Search for the cell housing the specified text and yield its [X, Y] center coordinate. 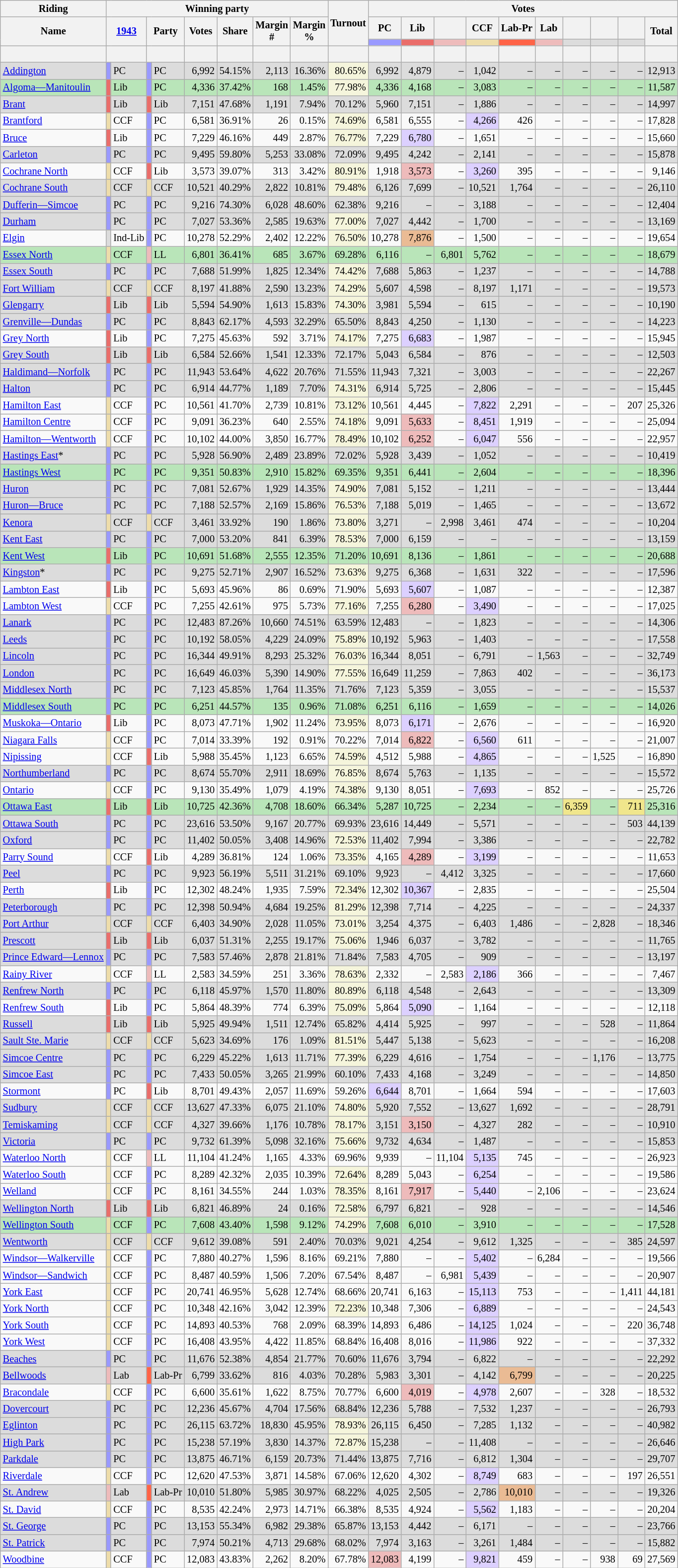
6,555 [417, 121]
12,404 [661, 205]
6,280 [417, 606]
2,489 [272, 455]
Halton [54, 389]
London [54, 673]
47.33% [235, 1108]
5,863 [417, 271]
1,164 [482, 1007]
Hamilton Centre [54, 422]
1,622 [272, 1392]
13,197 [661, 957]
1,411 [632, 1292]
61.39% [235, 1141]
1,596 [272, 1258]
1,042 [482, 71]
1,123 [272, 756]
19,573 [661, 288]
14.35% [309, 489]
5,920 [385, 1108]
3,386 [482, 840]
5,019 [417, 505]
33.92% [235, 522]
841 [272, 539]
Oxford [54, 840]
2.87% [309, 138]
5,562 [482, 1509]
12,387 [661, 589]
67.78% [348, 1560]
1,700 [482, 221]
25,726 [661, 790]
Wellington South [54, 1225]
3,249 [482, 1074]
4,375 [417, 924]
12.22% [309, 238]
71.08% [348, 706]
23,624 [661, 1191]
19,566 [661, 1258]
45.67% [235, 1409]
74.31% [348, 389]
2,973 [272, 1509]
Prescott [54, 940]
1,171 [517, 288]
Parkdale [54, 1459]
73.01% [348, 924]
1,132 [517, 1425]
7,863 [482, 673]
Port Arthur [54, 924]
77.98% [348, 87]
75.66% [348, 1141]
2,113 [272, 71]
Party [165, 31]
7,321 [417, 372]
79.48% [348, 188]
Welland [54, 1191]
2,262 [272, 1560]
25,316 [661, 807]
6,982 [272, 1526]
322 [517, 573]
395 [517, 171]
14,788 [661, 271]
1,541 [272, 355]
1.45% [309, 87]
77.55% [348, 673]
5,788 [417, 1409]
14,306 [661, 623]
76.85% [348, 773]
0.15% [309, 121]
50.94% [235, 907]
Wellington North [54, 1208]
2.55% [309, 422]
3,490 [482, 606]
Cochrane South [54, 188]
Huron [54, 489]
49.43% [235, 1091]
Waterloo North [54, 1158]
4,548 [417, 990]
22,267 [661, 372]
12.39% [309, 1309]
5,960 [385, 104]
12.35% [309, 556]
69.96% [348, 1158]
Carleton [54, 155]
71.84% [348, 957]
43.95% [235, 1342]
5,511 [272, 874]
4,708 [272, 807]
40.27% [235, 1258]
18,346 [661, 924]
6,126 [385, 188]
43.83% [235, 1560]
High Park [54, 1442]
23,766 [661, 1526]
78.53% [348, 539]
14,850 [661, 1074]
1,525 [604, 756]
6,359 [577, 807]
17,558 [661, 640]
5,439 [482, 1275]
York East [54, 1292]
Lambton East [54, 589]
7,552 [417, 1108]
1,825 [272, 271]
35.61% [235, 1392]
4,302 [417, 1476]
Simcoe Centre [54, 1058]
6,284 [549, 1258]
3.71% [309, 338]
5.73% [309, 606]
6,981 [450, 1275]
47.53% [235, 1476]
1,664 [482, 1091]
6,791 [482, 656]
0.16% [309, 1208]
9,146 [661, 171]
9.12% [309, 1225]
49.94% [235, 1024]
Rainy River [54, 974]
0.96% [309, 706]
6,441 [417, 472]
42.36% [235, 807]
51.68% [235, 556]
1.03% [309, 1191]
459 [517, 1560]
4,225 [482, 907]
80.89% [348, 990]
11.05% [309, 924]
81.51% [348, 1041]
20,688 [661, 556]
15,853 [661, 1141]
Turnout [348, 23]
615 [482, 305]
1,861 [482, 556]
2,234 [482, 807]
3,151 [385, 1125]
27,569 [661, 1560]
48.24% [235, 890]
2,835 [482, 890]
2,822 [272, 188]
10.78% [309, 1125]
3,254 [385, 924]
7.59% [309, 890]
Muskoka—Ontario [54, 723]
4,142 [482, 1375]
21,007 [661, 740]
745 [517, 1158]
168 [272, 87]
26,646 [661, 1442]
4,165 [385, 857]
12,503 [661, 355]
69.93% [348, 824]
7,285 [482, 1425]
2,106 [549, 1191]
Ontario [54, 790]
768 [272, 1325]
4,025 [385, 1492]
75.09% [348, 1007]
34.59% [235, 974]
6,010 [417, 1225]
1,079 [272, 790]
3.67% [309, 255]
29.38% [309, 1526]
25,504 [661, 890]
2,402 [272, 238]
4,199 [417, 1560]
Peterborough [54, 907]
1,304 [517, 1459]
6,683 [417, 338]
21.77% [309, 1359]
6,163 [417, 1292]
1,918 [385, 171]
1.86% [309, 522]
74.51% [309, 623]
St. Andrew [54, 1492]
8,451 [482, 422]
Lincoln [54, 656]
36.23% [235, 422]
124 [272, 857]
Ottawa South [54, 824]
77.16% [348, 606]
426 [517, 121]
711 [632, 807]
4,713 [272, 1543]
3,794 [417, 1359]
18,396 [661, 472]
Dovercourt [54, 1409]
33.62% [235, 1375]
876 [482, 355]
41.70% [235, 405]
2,739 [272, 405]
44.57% [235, 706]
43.40% [235, 1225]
74.69% [348, 121]
52.71% [235, 573]
7,693 [482, 790]
1,486 [517, 924]
4,414 [385, 1024]
Niagara Falls [54, 740]
Renfrew North [54, 990]
24,543 [661, 1309]
3,199 [482, 857]
Riverdale [54, 1476]
Dufferin—Simcoe [54, 205]
20.76% [309, 372]
16,208 [661, 1041]
11,259 [417, 673]
Durham [54, 221]
34.90% [235, 924]
2.40% [309, 1241]
3,301 [417, 1375]
Margin# [272, 31]
3,981 [385, 305]
York South [54, 1325]
70.22% [348, 740]
19,586 [661, 1175]
42.16% [235, 1309]
Prince Edward—Lennox [54, 957]
78.35% [348, 1191]
74.17% [348, 338]
1,052 [482, 455]
5,098 [272, 1141]
Grey South [54, 355]
1,631 [482, 573]
1,484 [517, 1543]
5,138 [417, 1041]
72.17% [348, 355]
Kenora [54, 522]
640 [272, 422]
14,449 [417, 824]
474 [517, 522]
Bruce [54, 138]
73.95% [348, 723]
1,692 [517, 1108]
53.64% [235, 372]
251 [272, 974]
2,291 [517, 405]
Kent East [54, 539]
17,603 [661, 1091]
68.22% [348, 1492]
Simcoe East [54, 1074]
19,654 [661, 238]
197 [632, 1476]
1,403 [482, 640]
24,597 [661, 1241]
5,135 [482, 1158]
76.50% [348, 238]
5,628 [272, 1292]
3,003 [482, 372]
86 [272, 589]
66.38% [348, 1509]
7,699 [417, 188]
6,075 [272, 1108]
20,907 [661, 1275]
45.97% [235, 990]
11.85% [309, 1342]
1,191 [272, 104]
71.44% [348, 1459]
12,913 [661, 71]
46.89% [235, 1208]
2,806 [482, 389]
1.06% [309, 857]
48.39% [235, 1007]
3,439 [417, 455]
20.73% [309, 1459]
2,590 [272, 288]
14,026 [661, 706]
72.58% [348, 1208]
3,850 [272, 439]
6,450 [417, 1425]
4,854 [272, 1359]
15,445 [661, 389]
72.53% [348, 840]
19,326 [661, 1492]
58.05% [235, 640]
2,255 [272, 940]
65.87% [348, 1526]
592 [272, 338]
Kingston* [54, 573]
36,173 [661, 673]
24 [272, 1208]
10,910 [661, 1125]
1.09% [309, 1041]
6,368 [417, 573]
5,985 [272, 1492]
52.66% [235, 355]
Kent West [54, 556]
41.88% [235, 288]
5,359 [417, 690]
York North [54, 1309]
2,028 [272, 924]
Parry Sound [54, 857]
Nipissing [54, 756]
30.97% [309, 1492]
10,367 [417, 890]
78.63% [348, 974]
10.39% [309, 1175]
Hamilton—Wentworth [54, 439]
2,643 [482, 990]
Fort William [54, 288]
48.60% [309, 205]
45.22% [235, 1058]
5,440 [482, 1191]
3,782 [482, 940]
1,823 [482, 623]
3,260 [482, 171]
Stormont [54, 1091]
37,332 [661, 1342]
13,159 [661, 539]
528 [604, 1024]
12.33% [309, 355]
25,326 [661, 405]
26,551 [661, 1476]
17.56% [309, 1409]
73.80% [348, 522]
15.86% [309, 505]
5,763 [417, 773]
78.93% [348, 1425]
9,021 [385, 1241]
14.96% [309, 840]
36.41% [235, 255]
2,910 [272, 472]
2,786 [482, 1492]
Lambton West [54, 606]
594 [517, 1091]
1,183 [517, 1509]
3,042 [272, 1309]
78.17% [348, 1125]
2.09% [309, 1325]
3.42% [309, 171]
29,707 [661, 1459]
20,204 [661, 1509]
6,486 [417, 1325]
4,422 [272, 1342]
1,598 [272, 1225]
0.69% [309, 589]
5,090 [417, 1007]
1,902 [272, 723]
74.90% [348, 489]
15.82% [309, 472]
1,754 [482, 1058]
503 [632, 824]
6,252 [417, 439]
74.18% [348, 422]
24,337 [661, 907]
65.50% [348, 322]
42.61% [235, 606]
36.81% [235, 857]
13,169 [661, 221]
4,254 [417, 1241]
26 [272, 121]
54.90% [235, 305]
34.69% [235, 1041]
Margin% [309, 31]
2,169 [272, 505]
73.63% [348, 573]
14,546 [661, 1208]
63.72% [235, 1425]
2,907 [272, 573]
11,986 [482, 1342]
1,130 [482, 322]
176 [272, 1041]
77.39% [348, 1058]
3,910 [482, 1225]
Victoria [54, 1141]
80.65% [348, 71]
St. David [54, 1509]
Leeds [54, 640]
Haldimand—Norfolk [54, 372]
Algoma—Manitoulin [54, 87]
56.90% [235, 455]
5,983 [385, 1375]
Brant [54, 104]
10,660 [272, 623]
57.19% [235, 1442]
55.70% [235, 773]
32.16% [309, 1141]
4,229 [272, 640]
26,110 [661, 188]
2,607 [517, 1392]
11.71% [309, 1058]
4,978 [482, 1392]
1,165 [272, 1158]
685 [272, 255]
909 [482, 957]
Middlesex North [54, 690]
81.29% [348, 907]
3,871 [272, 1476]
44,181 [661, 1292]
2,555 [272, 556]
11,653 [661, 857]
62.38% [348, 205]
4,445 [417, 405]
40,982 [661, 1425]
852 [549, 790]
68.66% [348, 1292]
74.38% [348, 790]
22,782 [661, 840]
39.07% [235, 171]
1,659 [482, 706]
34.55% [235, 1191]
4,634 [417, 1141]
Sault Ste. Marie [54, 1041]
4,879 [417, 71]
45.96% [235, 589]
75.06% [348, 940]
32.29% [309, 322]
4,616 [417, 1058]
938 [604, 1560]
29.68% [309, 1543]
17,596 [661, 573]
3,271 [385, 522]
39.66% [235, 1125]
4,242 [417, 155]
4,865 [482, 756]
36.91% [235, 121]
Russell [54, 1024]
Glengarry [54, 305]
2,057 [272, 1091]
1,135 [482, 773]
Beaches [54, 1359]
3,265 [272, 1074]
Bellwoods [54, 1375]
7.70% [309, 389]
6.65% [309, 756]
683 [517, 1476]
4,266 [482, 121]
Hastings East* [54, 455]
11.69% [309, 1091]
244 [272, 1191]
4,412 [450, 874]
8,293 [272, 656]
7,714 [417, 907]
11,765 [661, 940]
31.21% [309, 874]
Windsor—Walkerville [54, 1258]
Huron—Bruce [54, 505]
14,997 [661, 104]
22,957 [661, 439]
3,325 [482, 874]
Brantford [54, 121]
11,587 [661, 87]
46.16% [235, 138]
71.55% [348, 372]
5,633 [417, 422]
8.20% [309, 1560]
Winning party [218, 8]
1,465 [482, 505]
2,878 [272, 957]
21.99% [309, 1074]
Riding [54, 8]
Renfrew South [54, 1007]
62.17% [235, 322]
40.29% [235, 188]
9,821 [482, 1560]
13,775 [661, 1058]
207 [632, 405]
13.23% [309, 288]
4,924 [417, 1509]
52.57% [235, 505]
313 [272, 171]
4,705 [417, 957]
2,676 [482, 723]
10,190 [661, 305]
68.39% [348, 1325]
20,225 [661, 1375]
8,136 [417, 556]
19.63% [309, 221]
2,585 [272, 221]
57.46% [235, 957]
2,332 [385, 974]
2,035 [272, 1175]
1,325 [517, 1241]
78.49% [348, 439]
10,419 [661, 455]
14,223 [661, 322]
76.77% [348, 138]
366 [517, 974]
4.33% [309, 1158]
816 [272, 1375]
1,987 [482, 338]
611 [517, 740]
192 [272, 740]
59.80% [235, 155]
9,939 [385, 1158]
8.16% [309, 1258]
Sudbury [54, 1108]
402 [517, 673]
74.59% [348, 756]
87.26% [235, 623]
71.76% [348, 690]
4,512 [385, 756]
753 [517, 1292]
14.71% [309, 1509]
14.58% [309, 1476]
28,791 [661, 1108]
4,704 [272, 1409]
37.42% [235, 87]
190 [272, 522]
5,287 [385, 807]
928 [482, 1208]
3,188 [482, 205]
12.34% [309, 271]
26,923 [661, 1158]
556 [517, 439]
45.63% [235, 338]
Addington [54, 71]
1,570 [272, 990]
5,725 [417, 389]
2,505 [417, 1492]
16,920 [661, 723]
18.69% [309, 773]
35.49% [235, 790]
18,830 [272, 1425]
York West [54, 1342]
70.60% [348, 1359]
1,886 [482, 104]
1,563 [549, 656]
1,651 [482, 138]
36,748 [661, 1325]
72.02% [348, 455]
6,780 [417, 138]
67.54% [348, 1275]
6,797 [385, 1208]
71.20% [348, 556]
3,150 [417, 1125]
14,125 [482, 1325]
3,163 [417, 1543]
5,253 [272, 155]
7,716 [417, 1459]
St. George [54, 1526]
20.77% [309, 824]
51.80% [235, 1492]
17,660 [661, 874]
69 [632, 1560]
Grey North [54, 338]
Hamilton East [54, 405]
44.77% [235, 389]
51.31% [235, 940]
53.36% [235, 221]
69.21% [348, 1258]
6,812 [482, 1459]
5,447 [385, 1041]
53.50% [235, 824]
591 [272, 1241]
Essex South [54, 271]
15,113 [482, 1292]
21.81% [309, 957]
41.24% [235, 1158]
56.19% [235, 874]
15,945 [661, 338]
1,506 [272, 1275]
68.02% [348, 1543]
3,055 [482, 690]
10,204 [661, 522]
24.09% [309, 640]
14.90% [309, 673]
80.91% [348, 171]
42.24% [235, 1509]
72.64% [348, 1175]
1,919 [517, 422]
11.80% [309, 990]
73.35% [348, 857]
7,306 [417, 1309]
16.52% [309, 573]
2,186 [482, 974]
70.77% [348, 1392]
Northumberland [54, 773]
Temiskaming [54, 1125]
17,025 [661, 606]
60.10% [348, 1074]
4,598 [417, 288]
15,660 [661, 138]
50.83% [235, 472]
75.89% [348, 640]
4.03% [309, 1375]
8,016 [417, 1342]
47.68% [235, 104]
33.39% [235, 740]
6,254 [482, 1175]
Eglinton [54, 1425]
25,094 [661, 422]
16,890 [661, 756]
Elgin [54, 238]
11,408 [482, 1442]
1943 [127, 31]
1,024 [517, 1325]
2,604 [482, 472]
44,139 [661, 824]
66.34% [348, 807]
13,444 [661, 489]
9,167 [272, 824]
1,935 [272, 890]
18,679 [661, 255]
18.60% [309, 807]
69.35% [348, 472]
7,994 [417, 840]
385 [632, 1241]
72.34% [348, 890]
220 [632, 1325]
70.28% [348, 1375]
47.71% [235, 723]
15,572 [661, 773]
76.03% [348, 656]
19.17% [309, 940]
8.75% [309, 1392]
76.53% [348, 505]
Middlesex South [54, 706]
16.77% [309, 439]
77.00% [348, 221]
15,882 [661, 1543]
Ottawa East [54, 807]
15,537 [661, 690]
Grenville—Dundas [54, 322]
52.67% [235, 489]
1,487 [482, 1141]
13,309 [661, 990]
0.91% [309, 740]
70.03% [348, 1241]
11.24% [309, 723]
35.45% [235, 756]
1,500 [482, 238]
45.85% [235, 690]
12,118 [661, 1007]
2,998 [450, 522]
997 [482, 1024]
26,793 [661, 1409]
46.95% [235, 1292]
Cochrane North [54, 171]
18,532 [661, 1392]
St. Patrick [54, 1543]
32,749 [661, 656]
51.99% [235, 271]
40.53% [235, 1325]
3.36% [309, 974]
4,622 [272, 372]
Lanark [54, 623]
67.06% [348, 1476]
17,828 [661, 121]
Peel [54, 874]
7,917 [417, 1191]
5,963 [417, 640]
50.21% [235, 1543]
1,087 [482, 589]
74.42% [348, 271]
11.35% [309, 690]
1,929 [272, 489]
19.25% [309, 907]
5,571 [482, 824]
Woodbine [54, 1560]
21.10% [309, 1108]
Total [661, 31]
6,028 [272, 205]
7.94% [309, 104]
1,189 [272, 389]
45.95% [309, 1425]
5,152 [417, 489]
65.82% [348, 1024]
7,532 [482, 1409]
16.36% [309, 71]
Bracondale [54, 1392]
Hastings West [54, 472]
7.20% [309, 1275]
5,402 [482, 1258]
Waterloo South [54, 1175]
3,830 [272, 1442]
7,876 [417, 238]
7,467 [661, 974]
23.89% [309, 455]
17,528 [661, 1225]
4,250 [417, 322]
14.37% [309, 1442]
Wentworth [54, 1241]
46.03% [235, 673]
72.87% [348, 1442]
3,083 [482, 87]
2,141 [482, 155]
5,390 [272, 673]
Share [235, 31]
5,762 [482, 255]
33.08% [309, 155]
4,019 [417, 1392]
282 [517, 1125]
70.12% [348, 104]
40.59% [235, 1275]
774 [272, 1007]
2,828 [604, 924]
69.10% [348, 874]
15.83% [309, 305]
4,593 [272, 322]
4,684 [272, 907]
Windsor—Sandwich [54, 1275]
52.29% [235, 238]
975 [272, 606]
72.23% [348, 1309]
6,889 [482, 1309]
52.38% [235, 1359]
25.32% [309, 656]
71.90% [348, 589]
4.19% [309, 790]
13,672 [661, 505]
2,911 [272, 773]
1,946 [385, 940]
74.80% [348, 1108]
15,878 [661, 155]
Essex North [54, 255]
6,560 [482, 740]
1,511 [272, 1024]
Perth [54, 890]
3,408 [272, 840]
63.59% [348, 623]
42.32% [235, 1175]
7,822 [482, 405]
22,292 [661, 1359]
11,864 [661, 1024]
46.71% [235, 1459]
69.28% [348, 255]
Name [54, 31]
6,047 [482, 439]
Ind-Lib [129, 238]
3,261 [482, 1543]
53.20% [235, 539]
39.08% [235, 1241]
1,211 [482, 489]
49.91% [235, 656]
54.15% [235, 71]
55.34% [235, 1526]
59.26% [348, 1091]
922 [517, 1342]
449 [272, 138]
73.12% [348, 405]
328 [604, 1392]
44.00% [235, 439]
135 [272, 706]
6,644 [385, 1091]
72.09% [348, 155]
8,749 [482, 1476]
